Scan for the cell matching the given text and deliver its [X, Y] coordinate at center. 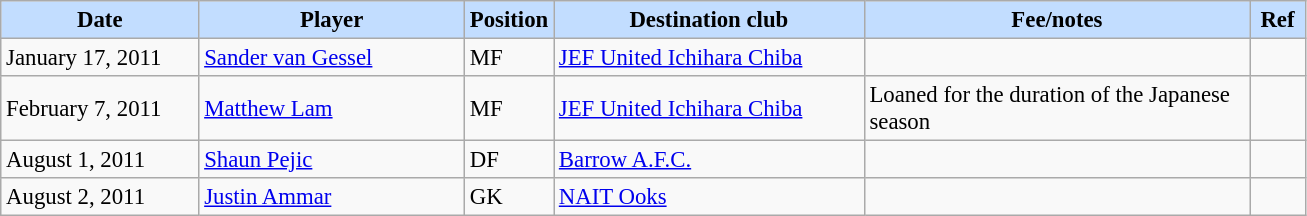
NAIT Ooks [710, 197]
Ref [1278, 20]
Loaned for the duration of the Japanese season [1057, 108]
Date [100, 20]
February 7, 2011 [100, 108]
Shaun Pejic [332, 160]
Player [332, 20]
August 1, 2011 [100, 160]
Fee/notes [1057, 20]
Justin Ammar [332, 197]
Barrow A.F.C. [710, 160]
Destination club [710, 20]
Sander van Gessel [332, 58]
Position [508, 20]
GK [508, 197]
DF [508, 160]
Matthew Lam [332, 108]
January 17, 2011 [100, 58]
August 2, 2011 [100, 197]
